Return the [X, Y] coordinate for the center point of the cell that contains the specified text.  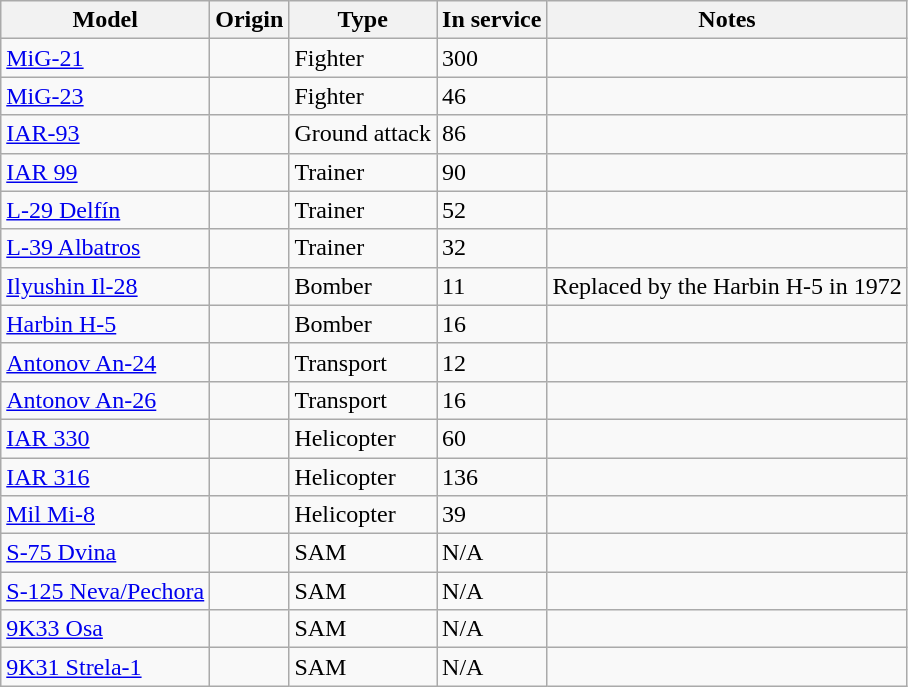
Replaced by the Harbin H-5 in 1972 [727, 286]
L-29 Delfín [106, 210]
86 [492, 134]
In service [492, 20]
Ilyushin Il-28 [106, 286]
Origin [250, 20]
Ground attack [363, 134]
Mil Mi-8 [106, 515]
S-75 Dvina [106, 553]
MiG-21 [106, 58]
46 [492, 96]
136 [492, 477]
39 [492, 515]
IAR 316 [106, 477]
Model [106, 20]
L-39 Albatros [106, 248]
Antonov An-24 [106, 362]
Harbin H-5 [106, 324]
Notes [727, 20]
52 [492, 210]
60 [492, 438]
12 [492, 362]
S-125 Neva/Pechora [106, 591]
MiG-23 [106, 96]
32 [492, 248]
9K31 Strela-1 [106, 667]
Type [363, 20]
IAR 330 [106, 438]
IAR 99 [106, 172]
Antonov An-26 [106, 400]
9K33 Osa [106, 629]
11 [492, 286]
300 [492, 58]
90 [492, 172]
IAR-93 [106, 134]
